Find where the given text appears and provide that cell's center as [X, Y] coordinate. 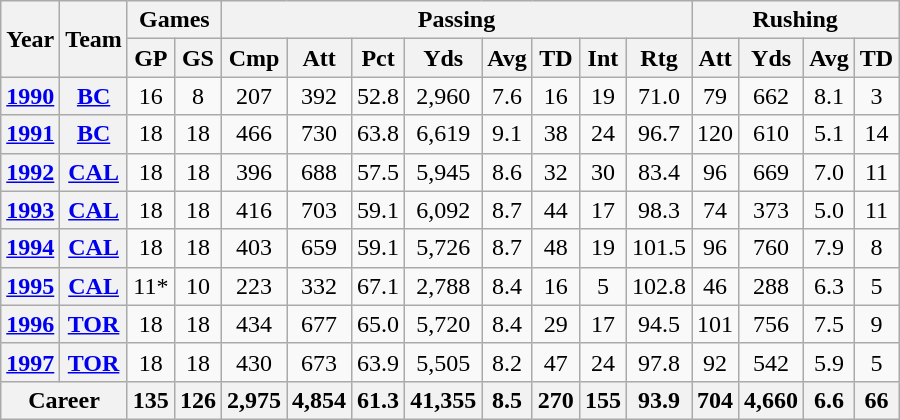
10 [198, 286]
1995 [30, 286]
GS [198, 58]
120 [716, 134]
79 [716, 96]
677 [320, 324]
1996 [30, 324]
5,720 [444, 324]
1990 [30, 96]
610 [772, 134]
270 [556, 400]
63.8 [378, 134]
11* [150, 286]
8.5 [508, 400]
9.1 [508, 134]
52.8 [378, 96]
92 [716, 362]
434 [254, 324]
2,788 [444, 286]
704 [716, 400]
74 [716, 210]
223 [254, 286]
57.5 [378, 172]
101.5 [658, 248]
416 [254, 210]
Pct [378, 58]
97.8 [658, 362]
7.6 [508, 96]
63.9 [378, 362]
61.3 [378, 400]
96.7 [658, 134]
65.0 [378, 324]
392 [320, 96]
430 [254, 362]
101 [716, 324]
7.9 [830, 248]
2,960 [444, 96]
7.0 [830, 172]
542 [772, 362]
Career [64, 400]
Passing [456, 20]
403 [254, 248]
1994 [30, 248]
5.9 [830, 362]
9 [876, 324]
47 [556, 362]
730 [320, 134]
6,619 [444, 134]
688 [320, 172]
Rtg [658, 58]
GP [150, 58]
Cmp [254, 58]
30 [602, 172]
1991 [30, 134]
46 [716, 286]
5,945 [444, 172]
1997 [30, 362]
83.4 [658, 172]
48 [556, 248]
5.1 [830, 134]
332 [320, 286]
71.0 [658, 96]
102.8 [658, 286]
Games [174, 20]
207 [254, 96]
Team [94, 39]
288 [772, 286]
669 [772, 172]
373 [772, 210]
38 [556, 134]
94.5 [658, 324]
Rushing [796, 20]
673 [320, 362]
5,505 [444, 362]
155 [602, 400]
8.6 [508, 172]
703 [320, 210]
6,092 [444, 210]
29 [556, 324]
66 [876, 400]
Int [602, 58]
32 [556, 172]
93.9 [658, 400]
8.1 [830, 96]
98.3 [658, 210]
44 [556, 210]
760 [772, 248]
6.6 [830, 400]
135 [150, 400]
1993 [30, 210]
14 [876, 134]
2,975 [254, 400]
Year [30, 39]
1992 [30, 172]
4,660 [772, 400]
41,355 [444, 400]
6.3 [830, 286]
126 [198, 400]
8.2 [508, 362]
466 [254, 134]
3 [876, 96]
662 [772, 96]
4,854 [320, 400]
756 [772, 324]
5,726 [444, 248]
396 [254, 172]
67.1 [378, 286]
7.5 [830, 324]
659 [320, 248]
5.0 [830, 210]
